Pinpoint the cell where the given text exists, returning its [x, y] midpoint coordinate. 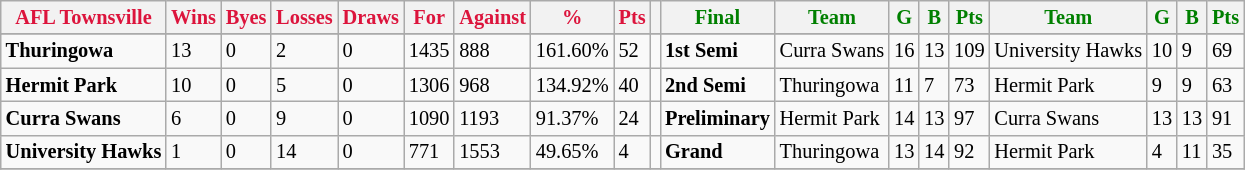
1st Semi [718, 51]
2nd Semi [718, 85]
1435 [429, 51]
52 [632, 51]
16 [904, 51]
7 [934, 85]
AFL Townsville [84, 17]
968 [492, 85]
24 [632, 118]
Wins [194, 17]
Losses [304, 17]
49.65% [572, 152]
91.37% [572, 118]
% [572, 17]
73 [969, 85]
134.92% [572, 85]
97 [969, 118]
5 [304, 85]
Grand [718, 152]
2 [304, 51]
Preliminary [718, 118]
161.60% [572, 51]
1306 [429, 85]
Draws [371, 17]
Against [492, 17]
91 [1226, 118]
1090 [429, 118]
For [429, 17]
109 [969, 51]
888 [492, 51]
1553 [492, 152]
63 [1226, 85]
92 [969, 152]
Final [718, 17]
771 [429, 152]
1193 [492, 118]
6 [194, 118]
35 [1226, 152]
1 [194, 152]
69 [1226, 51]
40 [632, 85]
Byes [246, 17]
